Capture the cell that displays the provided text and extract its (X, Y) central coordinate. 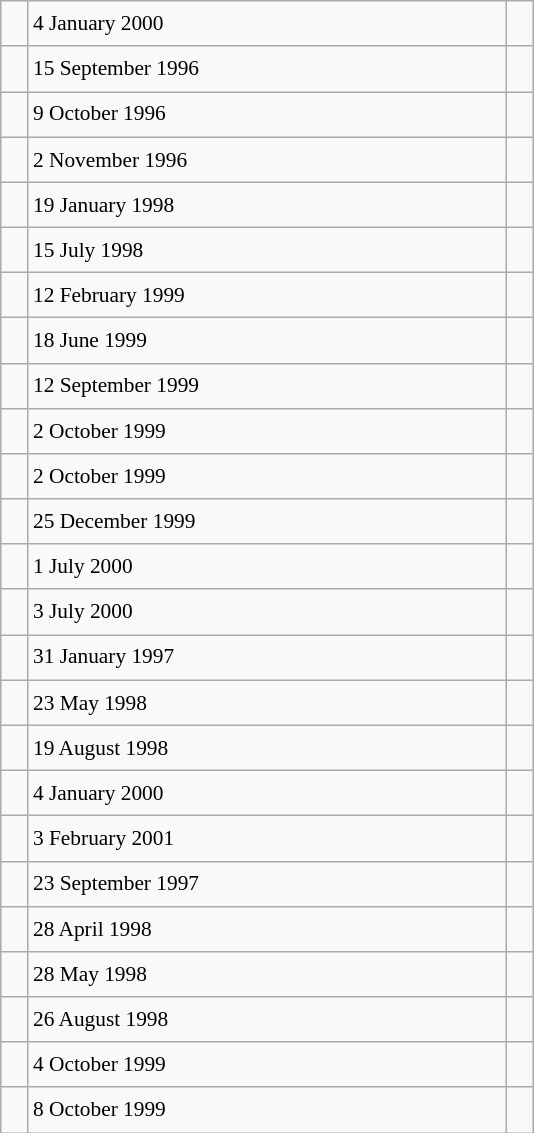
26 August 1998 (267, 1020)
18 June 1999 (267, 340)
23 September 1997 (267, 884)
15 July 1998 (267, 250)
15 September 1996 (267, 68)
3 February 2001 (267, 838)
25 December 1999 (267, 522)
19 August 1998 (267, 748)
1 July 2000 (267, 566)
2 November 1996 (267, 160)
31 January 1997 (267, 658)
23 May 1998 (267, 702)
3 July 2000 (267, 612)
4 October 1999 (267, 1064)
12 September 1999 (267, 386)
19 January 1998 (267, 204)
28 May 1998 (267, 974)
9 October 1996 (267, 114)
12 February 1999 (267, 296)
28 April 1998 (267, 928)
8 October 1999 (267, 1110)
